Output the [x, y] coordinate of the center of the cell containing the given text.  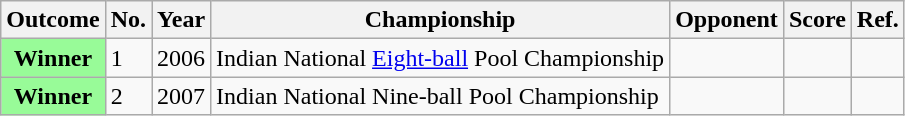
Outcome [53, 20]
2007 [182, 96]
Indian National Eight-ball Pool Championship [440, 58]
Indian National Nine-ball Pool Championship [440, 96]
2 [128, 96]
1 [128, 58]
Score [817, 20]
Opponent [727, 20]
Championship [440, 20]
No. [128, 20]
Year [182, 20]
Ref. [878, 20]
2006 [182, 58]
